Provide the (X, Y) coordinate of the cell's center where the given text is located.  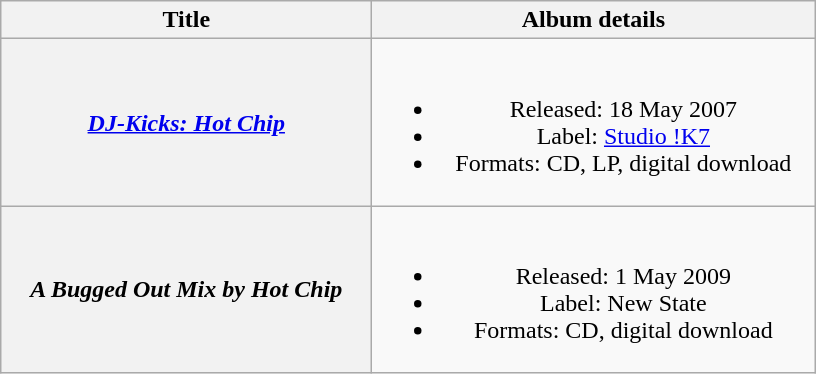
Released: 1 May 2009Label: New StateFormats: CD, digital download (594, 290)
Released: 18 May 2007Label: Studio !K7Formats: CD, LP, digital download (594, 122)
Album details (594, 20)
DJ-Kicks: Hot Chip (186, 122)
A Bugged Out Mix by Hot Chip (186, 290)
Title (186, 20)
